Provide the (X, Y) coordinate of the cell's center where the given text is located.  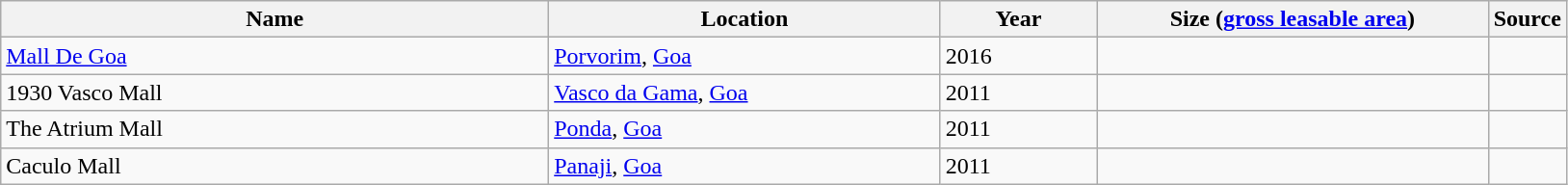
1930 Vasco Mall (275, 92)
Year (1019, 19)
Location (745, 19)
Porvorim, Goa (745, 56)
Vasco da Gama, Goa (745, 92)
Source (1528, 19)
Mall De Goa (275, 56)
Panaji, Goa (745, 166)
2016 (1019, 56)
Caculo Mall (275, 166)
Name (275, 19)
The Atrium Mall (275, 129)
Ponda, Goa (745, 129)
Size (gross leasable area) (1293, 19)
